Identify which cell holds the provided text, then report its [x, y] central coordinate. 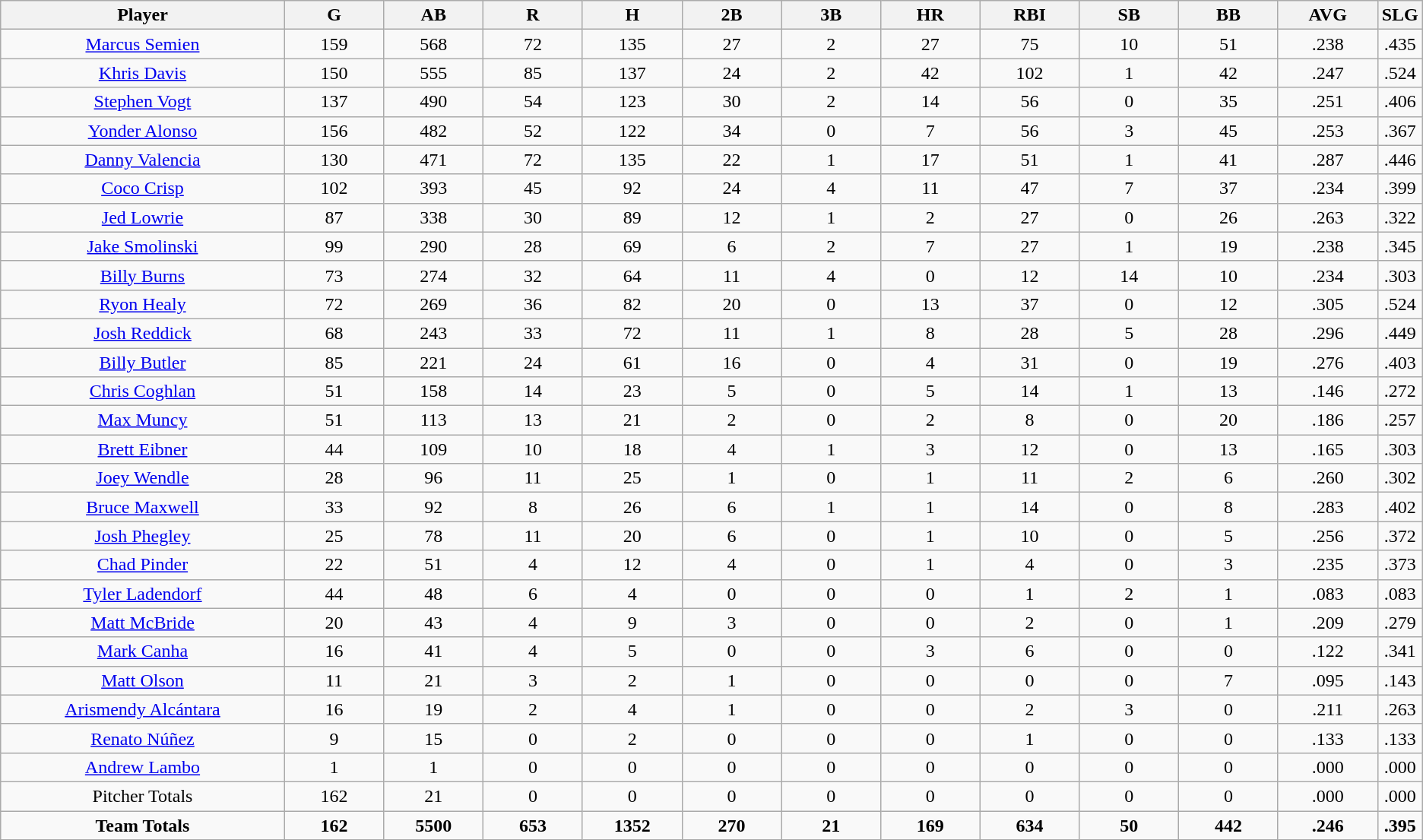
.305 [1327, 304]
.247 [1327, 73]
Marcus Semien [143, 44]
RBI [1029, 15]
68 [334, 333]
82 [632, 304]
R [534, 15]
Jed Lowrie [143, 217]
158 [433, 391]
.276 [1327, 363]
Josh Phegley [143, 536]
338 [433, 217]
Josh Reddick [143, 333]
.402 [1400, 507]
.403 [1400, 363]
156 [334, 131]
Chad Pinder [143, 565]
50 [1130, 825]
Max Muncy [143, 420]
Stephen Vogt [143, 102]
.345 [1400, 246]
35 [1228, 102]
Arismendy Alcántara [143, 709]
113 [433, 420]
23 [632, 391]
Coco Crisp [143, 189]
Pitcher Totals [143, 796]
.211 [1327, 709]
Danny Valencia [143, 160]
243 [433, 333]
555 [433, 73]
.186 [1327, 420]
32 [534, 275]
442 [1228, 825]
BB [1228, 15]
64 [632, 275]
.322 [1400, 217]
Andrew Lambo [143, 767]
Team Totals [143, 825]
.253 [1327, 131]
G [334, 15]
274 [433, 275]
87 [334, 217]
.257 [1400, 420]
36 [534, 304]
Ryon Healy [143, 304]
.246 [1327, 825]
99 [334, 246]
17 [930, 160]
.256 [1327, 536]
.146 [1327, 391]
.395 [1400, 825]
Matt Olson [143, 680]
31 [1029, 363]
.367 [1400, 131]
.406 [1400, 102]
61 [632, 363]
.235 [1327, 565]
221 [433, 363]
269 [433, 304]
89 [632, 217]
5500 [433, 825]
.260 [1327, 478]
122 [632, 131]
AVG [1327, 15]
Player [143, 15]
Matt McBride [143, 623]
.287 [1327, 160]
290 [433, 246]
.449 [1400, 333]
Chris Coghlan [143, 391]
109 [433, 449]
Billy Burns [143, 275]
96 [433, 478]
.251 [1327, 102]
.165 [1327, 449]
.272 [1400, 391]
Bruce Maxwell [143, 507]
169 [930, 825]
130 [334, 160]
123 [632, 102]
.143 [1400, 680]
52 [534, 131]
.283 [1327, 507]
HR [930, 15]
2B [731, 15]
Tyler Ladendorf [143, 594]
393 [433, 189]
47 [1029, 189]
159 [334, 44]
482 [433, 131]
78 [433, 536]
48 [433, 594]
.122 [1327, 651]
Joey Wendle [143, 478]
Brett Eibner [143, 449]
43 [433, 623]
634 [1029, 825]
73 [334, 275]
.446 [1400, 160]
.209 [1327, 623]
34 [731, 131]
3B [832, 15]
.372 [1400, 536]
Mark Canha [143, 651]
.435 [1400, 44]
.095 [1327, 680]
653 [534, 825]
Billy Butler [143, 363]
.373 [1400, 565]
.399 [1400, 189]
568 [433, 44]
54 [534, 102]
.296 [1327, 333]
.302 [1400, 478]
Jake Smolinski [143, 246]
.279 [1400, 623]
.341 [1400, 651]
1352 [632, 825]
18 [632, 449]
75 [1029, 44]
Khris Davis [143, 73]
H [632, 15]
69 [632, 246]
270 [731, 825]
SLG [1400, 15]
471 [433, 160]
Renato Núñez [143, 738]
AB [433, 15]
SB [1130, 15]
Yonder Alonso [143, 131]
490 [433, 102]
15 [433, 738]
150 [334, 73]
